Search for the cell housing the specified text and yield its (x, y) center coordinate. 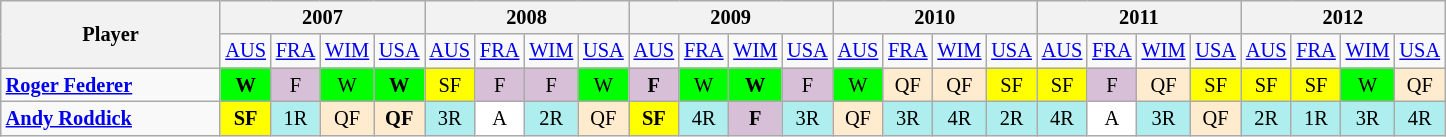
2012 (1343, 17)
2010 (935, 17)
Roger Federer (111, 85)
Andy Roddick (111, 118)
2009 (731, 17)
2008 (526, 17)
2007 (322, 17)
Player (111, 34)
2011 (1139, 17)
